Return the (x, y) coordinate for the center point of the cell that contains the specified text.  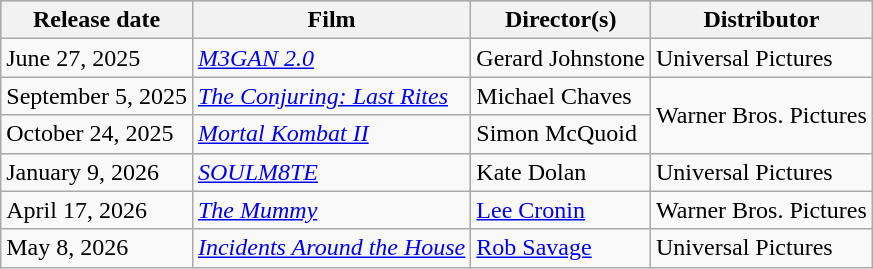
M3GAN 2.0 (331, 58)
May 8, 2026 (97, 248)
January 9, 2026 (97, 172)
Release date (97, 20)
Distributor (762, 20)
Film (331, 20)
Gerard Johnstone (561, 58)
The Mummy (331, 210)
Kate Dolan (561, 172)
September 5, 2025 (97, 96)
Simon McQuoid (561, 134)
June 27, 2025 (97, 58)
The Conjuring: Last Rites (331, 96)
Mortal Kombat II (331, 134)
Rob Savage (561, 248)
Lee Cronin (561, 210)
April 17, 2026 (97, 210)
Michael Chaves (561, 96)
Director(s) (561, 20)
October 24, 2025 (97, 134)
Incidents Around the House (331, 248)
SOULM8TE (331, 172)
